For the text-containing cell, return its midpoint in [X, Y] coordinate format. 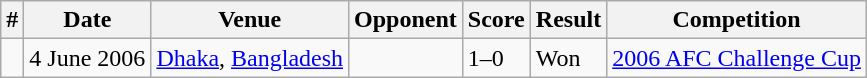
Venue [250, 20]
Won [568, 58]
Result [568, 20]
Competition [737, 20]
Date [88, 20]
Dhaka, Bangladesh [250, 58]
Score [496, 20]
# [12, 20]
2006 AFC Challenge Cup [737, 58]
Opponent [406, 20]
4 June 2006 [88, 58]
1–0 [496, 58]
